Locate the cell with the specified text and output its (x, y) center coordinate. 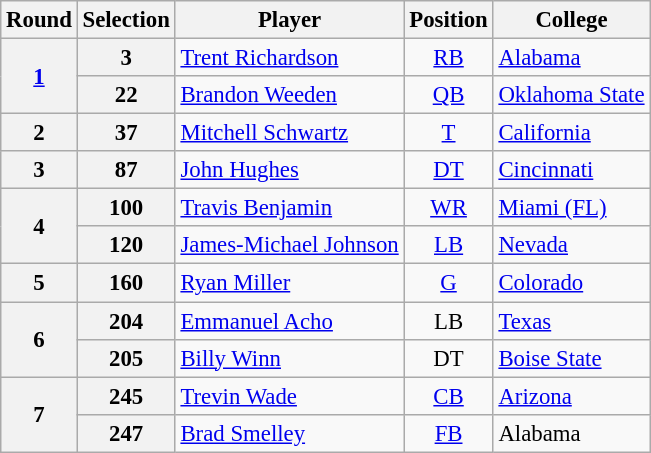
James-Michael Johnson (290, 245)
160 (126, 283)
WR (448, 208)
Billy Winn (290, 358)
FB (448, 433)
Trent Richardson (290, 58)
Mitchell Schwartz (290, 133)
Arizona (572, 396)
204 (126, 321)
T (448, 133)
Round (39, 20)
4 (39, 226)
247 (126, 433)
Texas (572, 321)
1 (39, 76)
245 (126, 396)
Position (448, 20)
Travis Benjamin (290, 208)
6 (39, 340)
22 (126, 95)
120 (126, 245)
Brad Smelley (290, 433)
Miami (FL) (572, 208)
CB (448, 396)
QB (448, 95)
G (448, 283)
5 (39, 283)
College (572, 20)
Ryan Miller (290, 283)
Selection (126, 20)
2 (39, 133)
87 (126, 170)
Oklahoma State (572, 95)
Boise State (572, 358)
100 (126, 208)
Nevada (572, 245)
Brandon Weeden (290, 95)
John Hughes (290, 170)
37 (126, 133)
7 (39, 414)
RB (448, 58)
205 (126, 358)
Trevin Wade (290, 396)
California (572, 133)
Emmanuel Acho (290, 321)
Player (290, 20)
Cincinnati (572, 170)
Colorado (572, 283)
